Identify which cell holds the provided text, then report its (x, y) central coordinate. 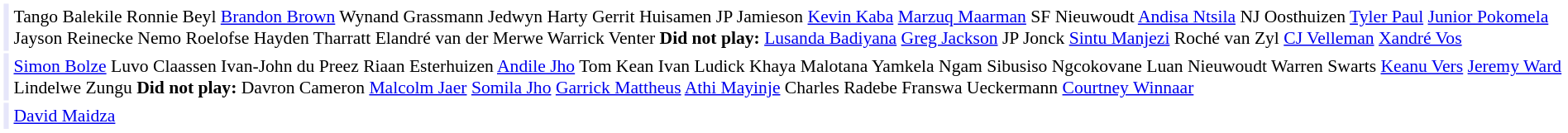
David Maidza (788, 116)
